Capture the cell that displays the provided text and extract its [X, Y] central coordinate. 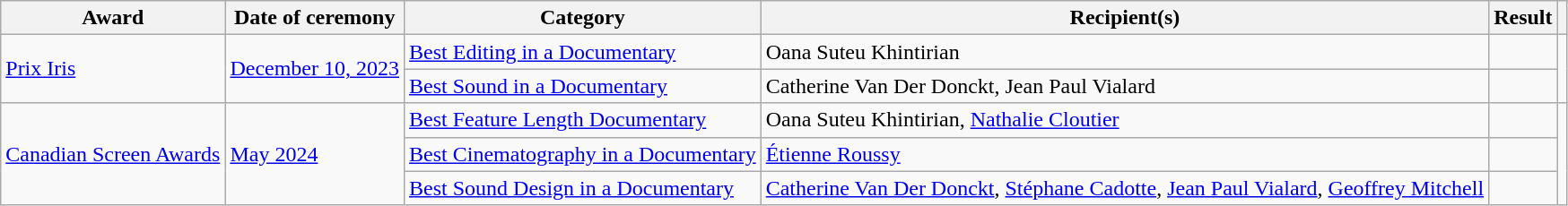
Catherine Van Der Donckt, Stéphane Cadotte, Jean Paul Vialard, Geoffrey Mitchell [1125, 188]
Catherine Van Der Donckt, Jean Paul Vialard [1125, 86]
Oana Suteu Khintirian, Nathalie Cloutier [1125, 120]
Canadian Screen Awards [113, 154]
Date of ceremony [315, 18]
Étienne Roussy [1125, 154]
Recipient(s) [1125, 18]
Prix Iris [113, 69]
Best Cinematography in a Documentary [583, 154]
Oana Suteu Khintirian [1125, 52]
Result [1523, 18]
Category [583, 18]
Best Editing in a Documentary [583, 52]
Award [113, 18]
Best Sound Design in a Documentary [583, 188]
May 2024 [315, 154]
Best Sound in a Documentary [583, 86]
Best Feature Length Documentary [583, 120]
December 10, 2023 [315, 69]
